From the cell containing the given text, extract its center point as [X, Y] coordinate. 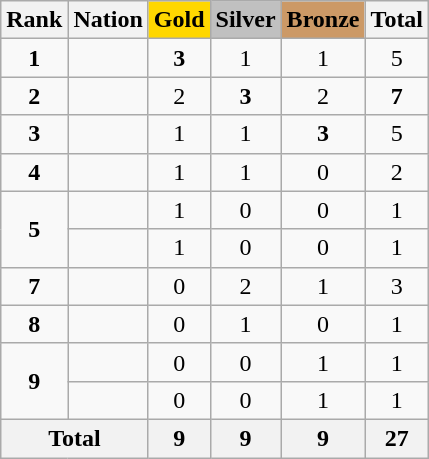
Bronze [323, 20]
4 [34, 172]
Gold [179, 20]
Nation [108, 20]
27 [397, 438]
8 [34, 324]
Rank [34, 20]
Silver [246, 20]
